Provide the (x, y) coordinate of the cell's center where the given text is located.  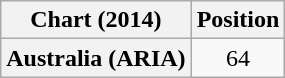
Position (238, 20)
64 (238, 58)
Chart (2014) (96, 20)
Australia (ARIA) (96, 58)
